Extract the [x, y] coordinate from the center of the cell holding the provided text.  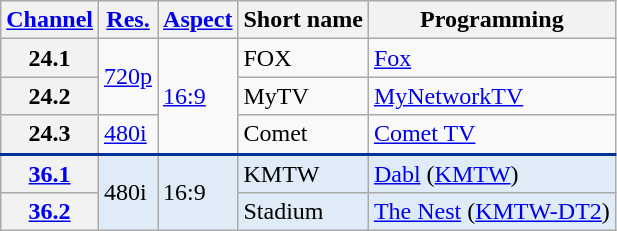
Short name [303, 20]
36.1 [50, 174]
The Nest (KMTW-DT2) [492, 212]
Res. [128, 20]
Fox [492, 58]
24.3 [50, 134]
MyNetworkTV [492, 96]
Channel [50, 20]
36.2 [50, 212]
Aspect [198, 20]
Programming [492, 20]
24.1 [50, 58]
Stadium [303, 212]
720p [128, 77]
MyTV [303, 96]
Comet TV [492, 134]
Dabl (KMTW) [492, 174]
KMTW [303, 174]
24.2 [50, 96]
Comet [303, 134]
FOX [303, 58]
